For the text-containing cell, return its midpoint in [x, y] coordinate format. 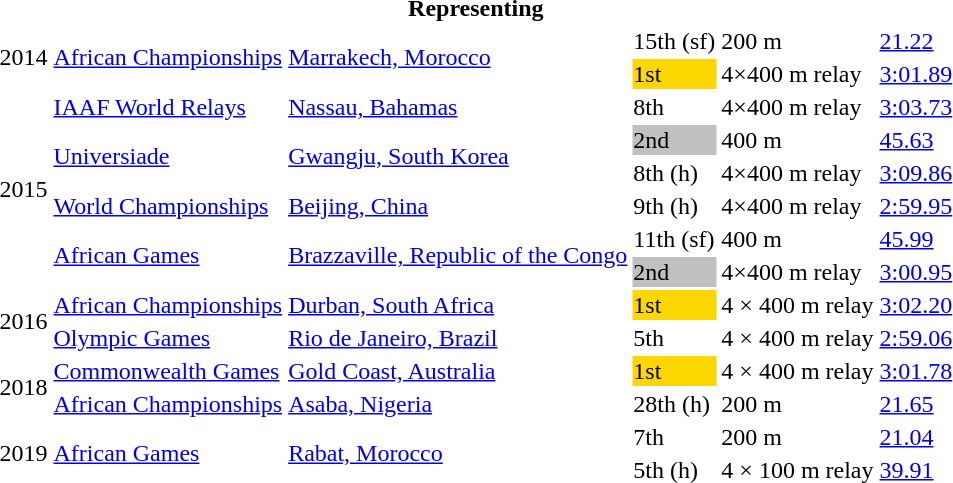
IAAF World Relays [168, 107]
28th (h) [674, 404]
9th (h) [674, 206]
5th [674, 338]
7th [674, 437]
World Championships [168, 206]
Gwangju, South Korea [458, 156]
Commonwealth Games [168, 371]
Nassau, Bahamas [458, 107]
8th [674, 107]
Universiade [168, 156]
Marrakech, Morocco [458, 58]
Durban, South Africa [458, 305]
Rio de Janeiro, Brazil [458, 338]
8th (h) [674, 173]
Beijing, China [458, 206]
Olympic Games [168, 338]
15th (sf) [674, 41]
Asaba, Nigeria [458, 404]
11th (sf) [674, 239]
African Games [168, 256]
Gold Coast, Australia [458, 371]
Brazzaville, Republic of the Congo [458, 256]
